Pinpoint the cell where the given text exists, returning its (x, y) midpoint coordinate. 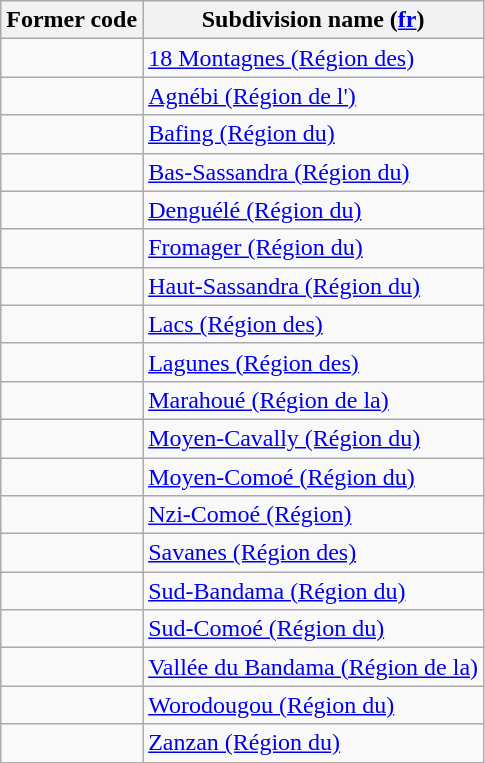
Sud-Bandama (Région du) (314, 591)
Lagunes (Région des) (314, 362)
Worodougou (Région du) (314, 705)
Savanes (Région des) (314, 553)
Moyen-Comoé (Région du) (314, 477)
Zanzan (Région du) (314, 743)
Former code (72, 20)
Fromager (Région du) (314, 248)
Marahoué (Région de la) (314, 400)
Nzi-Comoé (Région) (314, 515)
18 Montagnes (Région des) (314, 58)
Vallée du Bandama (Région de la) (314, 667)
Lacs (Région des) (314, 324)
Moyen-Cavally (Région du) (314, 438)
Sud-Comoé (Région du) (314, 629)
Denguélé (Région du) (314, 210)
Agnébi (Région de l') (314, 96)
Bas-Sassandra (Région du) (314, 172)
Bafing (Région du) (314, 134)
Haut-Sassandra (Région du) (314, 286)
Subdivision name (fr) (314, 20)
